Find where the given text appears and provide that cell's center as (x, y) coordinate. 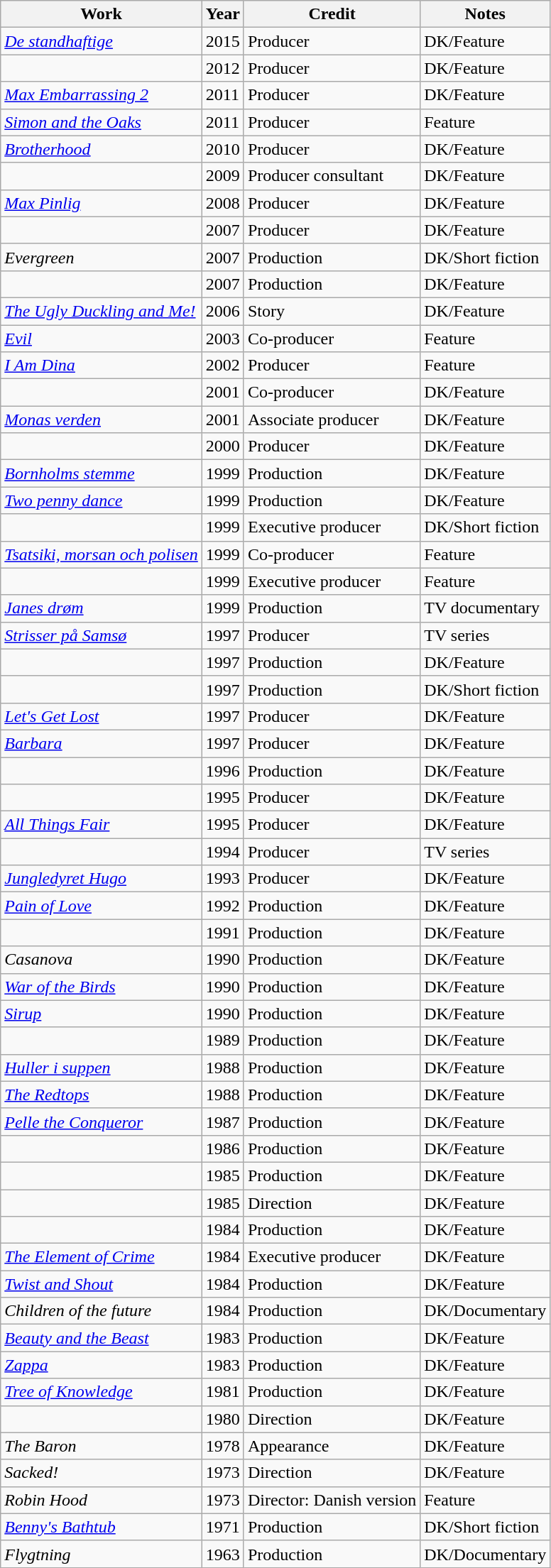
War of the Birds (102, 987)
Children of the future (102, 1311)
Barbara (102, 743)
Flygtning (102, 1554)
Huller i suppen (102, 1068)
De standhaftige (102, 41)
Brotherhood (102, 149)
Janes drøm (102, 608)
Bornholms stemme (102, 473)
Sacked! (102, 1473)
1993 (223, 879)
1989 (223, 1041)
Twist and Shout (102, 1284)
Let's Get Lost (102, 716)
Notes (486, 14)
2006 (223, 311)
2015 (223, 41)
Zappa (102, 1365)
Associate producer (332, 420)
Work (102, 14)
Appearance (332, 1446)
Credit (332, 14)
2000 (223, 446)
Evil (102, 339)
Robin Hood (102, 1500)
1978 (223, 1446)
Casanova (102, 960)
The Ugly Duckling and Me! (102, 311)
Director: Danish version (332, 1500)
All Things Fair (102, 825)
Max Embarrassing 2 (102, 95)
Producer consultant (332, 176)
Tree of Knowledge (102, 1392)
Strisser på Samsø (102, 635)
Simon and the Oaks (102, 122)
2009 (223, 176)
Sirup (102, 1014)
The Baron (102, 1446)
Two penny dance (102, 500)
1991 (223, 933)
Pelle the Conqueror (102, 1122)
1994 (223, 852)
I Am Dina (102, 366)
The Redtops (102, 1095)
Evergreen (102, 257)
2012 (223, 68)
2008 (223, 203)
2010 (223, 149)
2003 (223, 339)
Pain of Love (102, 906)
The Element of Crime (102, 1257)
1987 (223, 1122)
Tsatsiki, morsan och polisen (102, 554)
1963 (223, 1554)
Story (332, 311)
Benny's Bathtub (102, 1527)
1996 (223, 770)
TV documentary (486, 608)
Beauty and the Beast (102, 1338)
Year (223, 14)
2002 (223, 366)
1980 (223, 1419)
1992 (223, 906)
1986 (223, 1148)
Monas verden (102, 420)
Max Pinlig (102, 203)
Jungledyret Hugo (102, 879)
1971 (223, 1527)
1981 (223, 1392)
